Scan for the cell matching the given text and deliver its [X, Y] coordinate at center. 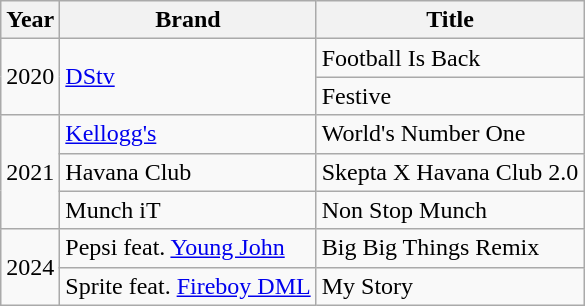
Football Is Back [450, 58]
Brand [188, 20]
Skepta X Havana Club 2.0 [450, 172]
Year [30, 20]
My Story [450, 286]
Kellogg's [188, 134]
Havana Club [188, 172]
Pepsi feat. Young John [188, 248]
2021 [30, 172]
2024 [30, 267]
World's Number One [450, 134]
Big Big Things Remix [450, 248]
Sprite feat. Fireboy DML [188, 286]
2020 [30, 77]
Non Stop Munch [450, 210]
Munch iT [188, 210]
Title [450, 20]
Festive [450, 96]
DStv [188, 77]
